From the cell containing the given text, extract its center point as [X, Y] coordinate. 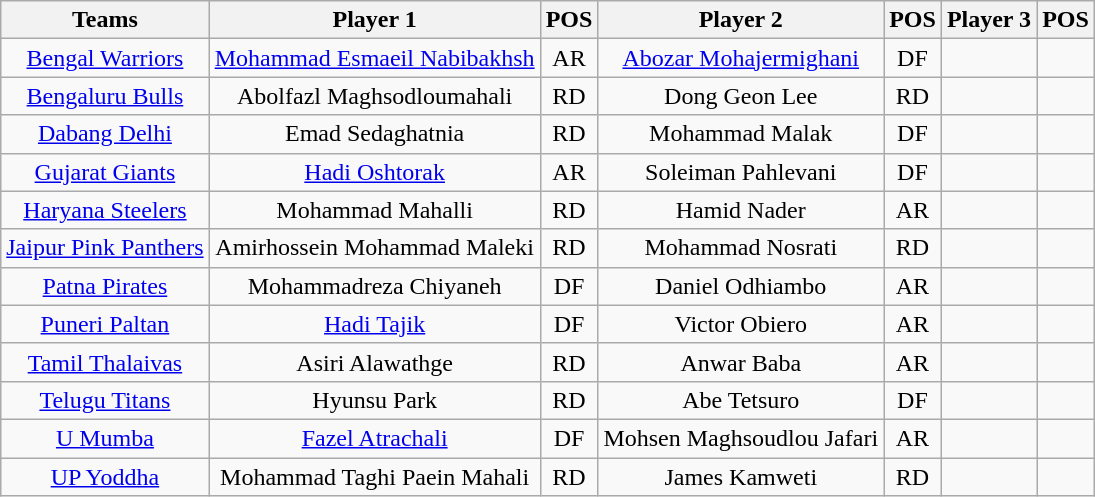
Tamil Thalaivas [105, 362]
Mohammad Mahalli [374, 210]
Dabang Delhi [105, 134]
Telugu Titans [105, 400]
Jaipur Pink Panthers [105, 248]
Hyunsu Park [374, 400]
Haryana Steelers [105, 210]
Abe Tetsuro [741, 400]
Teams [105, 20]
Fazel Atrachali [374, 438]
U Mumba [105, 438]
Mohammad Taghi Paein Mahali [374, 477]
Gujarat Giants [105, 172]
Soleiman Pahlevani [741, 172]
Victor Obiero [741, 324]
Player 3 [988, 20]
Amirhossein Mohammad Maleki [374, 248]
Bengal Warriors [105, 58]
Hadi Tajik [374, 324]
Patna Pirates [105, 286]
Dong Geon Lee [741, 96]
Abolfazl Maghsodloumahali [374, 96]
Bengaluru Bulls [105, 96]
James Kamweti [741, 477]
Asiri Alawathge [374, 362]
Mohammad Malak [741, 134]
UP Yoddha [105, 477]
Hadi Oshtorak [374, 172]
Emad Sedaghatnia [374, 134]
Daniel Odhiambo [741, 286]
Player 1 [374, 20]
Mohsen Maghsoudlou Jafari [741, 438]
Abozar Mohajermighani [741, 58]
Anwar Baba [741, 362]
Puneri Paltan [105, 324]
Player 2 [741, 20]
Mohammad Nosrati [741, 248]
Mohammad Esmaeil Nabibakhsh [374, 58]
Mohammadreza Chiyaneh [374, 286]
Hamid Nader [741, 210]
